Detect which cell encompasses the target text, then output its [x, y] center coordinate. 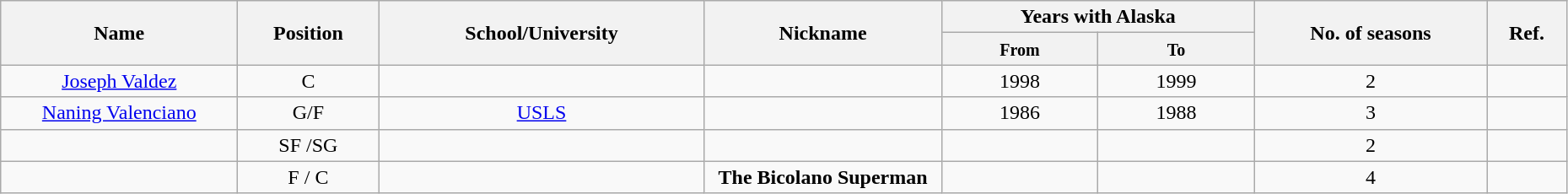
Name [120, 33]
USLS [542, 113]
G/F [309, 113]
1986 [1020, 113]
Joseph Valdez [120, 81]
School/University [542, 33]
1998 [1020, 81]
1999 [1177, 81]
3 [1370, 113]
1988 [1177, 113]
Nickname [823, 33]
From [1020, 49]
4 [1370, 177]
No. of seasons [1370, 33]
Naning Valenciano [120, 113]
Position [309, 33]
The Bicolano Superman [823, 177]
To [1177, 49]
Ref. [1527, 33]
C [309, 81]
Years with Alaska [1098, 17]
F / C [309, 177]
SF /SG [309, 145]
